Output the (x, y) coordinate of the center of the cell containing the given text.  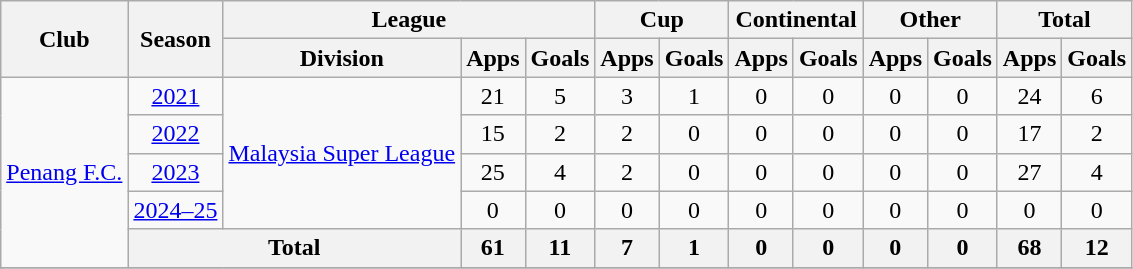
Penang F.C. (64, 172)
27 (1029, 172)
2023 (176, 172)
21 (493, 96)
24 (1029, 96)
68 (1029, 248)
2022 (176, 134)
Season (176, 39)
5 (560, 96)
Cup (662, 20)
Malaysia Super League (342, 153)
2024–25 (176, 210)
Division (342, 58)
League (409, 20)
11 (560, 248)
Club (64, 39)
61 (493, 248)
Other (930, 20)
12 (1097, 248)
17 (1029, 134)
7 (627, 248)
3 (627, 96)
6 (1097, 96)
25 (493, 172)
15 (493, 134)
Continental (796, 20)
2021 (176, 96)
